Extract the (x, y) coordinate from the center of the cell holding the provided text.  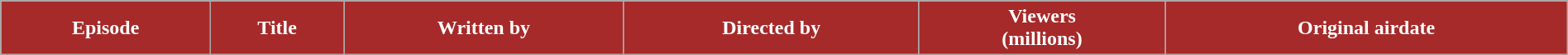
Title (278, 28)
Written by (485, 28)
Original airdate (1366, 28)
Directed by (771, 28)
Viewers(millions) (1042, 28)
Episode (106, 28)
